Capture the cell that displays the provided text and extract its [x, y] central coordinate. 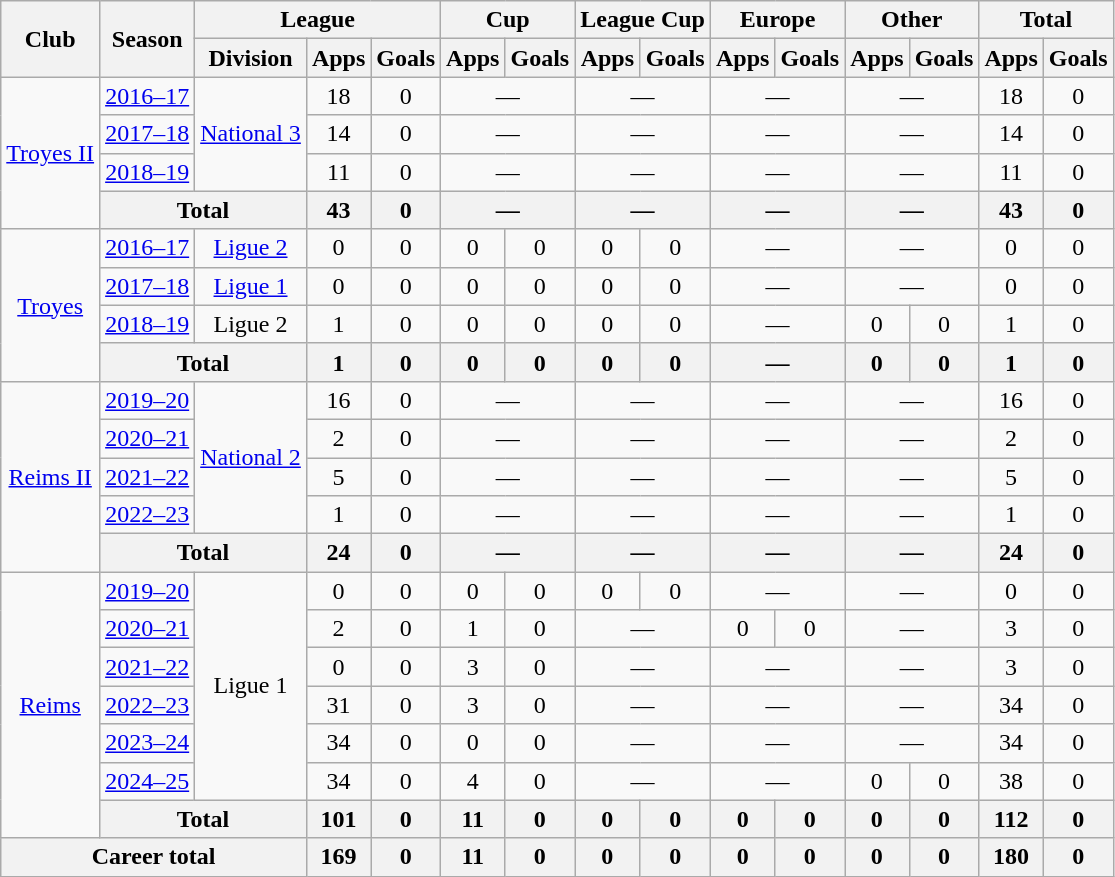
League [318, 20]
Troyes II [50, 153]
4 [473, 781]
Division [251, 58]
38 [1011, 781]
Europe [777, 20]
Troyes [50, 305]
Club [50, 39]
2024–25 [148, 781]
Reims II [50, 476]
National 3 [251, 134]
112 [1011, 819]
Season [148, 39]
Other [912, 20]
League Cup [643, 20]
Reims [50, 705]
180 [1011, 857]
Career total [154, 857]
169 [338, 857]
2023–24 [148, 743]
Cup [508, 20]
National 2 [251, 457]
31 [338, 705]
101 [338, 819]
